Identify which cell holds the provided text, then report its (x, y) central coordinate. 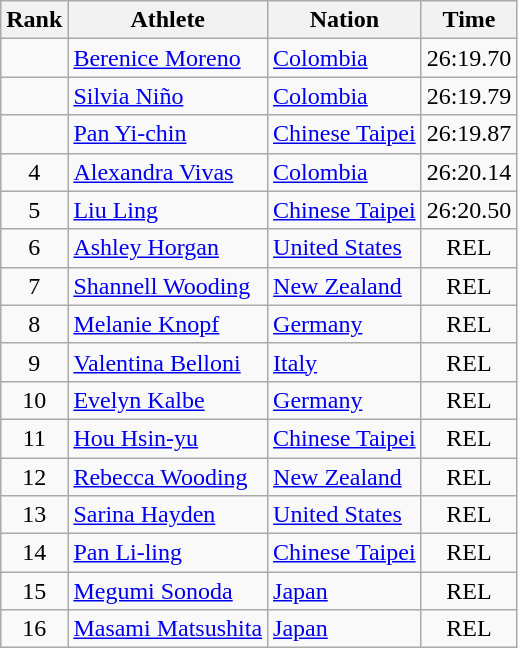
Time (469, 20)
Hou Hsin-yu (168, 438)
14 (34, 553)
11 (34, 438)
Pan Yi-chin (168, 134)
Pan Li-ling (168, 553)
Megumi Sonoda (168, 591)
Melanie Knopf (168, 324)
13 (34, 515)
Rank (34, 20)
Sarina Hayden (168, 515)
7 (34, 286)
Ashley Horgan (168, 248)
8 (34, 324)
Shannell Wooding (168, 286)
26:19.87 (469, 134)
Alexandra Vivas (168, 172)
9 (34, 362)
Liu Ling (168, 210)
Berenice Moreno (168, 58)
26:20.14 (469, 172)
12 (34, 477)
Evelyn Kalbe (168, 400)
4 (34, 172)
26:19.79 (469, 96)
Athlete (168, 20)
26:20.50 (469, 210)
Valentina Belloni (168, 362)
26:19.70 (469, 58)
5 (34, 210)
Nation (345, 20)
Masami Matsushita (168, 629)
10 (34, 400)
Italy (345, 362)
15 (34, 591)
16 (34, 629)
Silvia Niño (168, 96)
Rebecca Wooding (168, 477)
6 (34, 248)
